Pinpoint the cell where the given text exists, returning its (X, Y) midpoint coordinate. 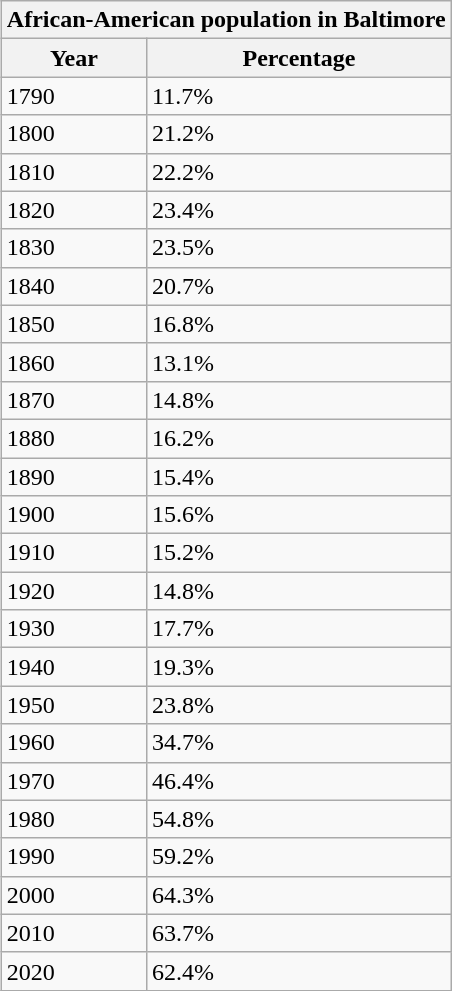
34.7% (300, 743)
1990 (74, 857)
1950 (74, 705)
1880 (74, 438)
22.2% (300, 172)
1900 (74, 515)
23.8% (300, 705)
21.2% (300, 134)
1940 (74, 667)
1830 (74, 248)
1850 (74, 324)
1810 (74, 172)
59.2% (300, 857)
Year (74, 58)
1970 (74, 781)
1960 (74, 743)
1910 (74, 553)
2010 (74, 933)
1860 (74, 362)
1890 (74, 477)
19.3% (300, 667)
23.5% (300, 248)
17.7% (300, 629)
1920 (74, 591)
1790 (74, 96)
1870 (74, 400)
16.2% (300, 438)
15.6% (300, 515)
15.2% (300, 553)
63.7% (300, 933)
1800 (74, 134)
1980 (74, 819)
20.7% (300, 286)
11.7% (300, 96)
1930 (74, 629)
African-American population in Baltimore (226, 20)
46.4% (300, 781)
54.8% (300, 819)
1840 (74, 286)
16.8% (300, 324)
2020 (74, 971)
23.4% (300, 210)
13.1% (300, 362)
62.4% (300, 971)
Percentage (300, 58)
2000 (74, 895)
64.3% (300, 895)
15.4% (300, 477)
1820 (74, 210)
